Return the (X, Y) coordinate for the center point of the cell that contains the specified text.  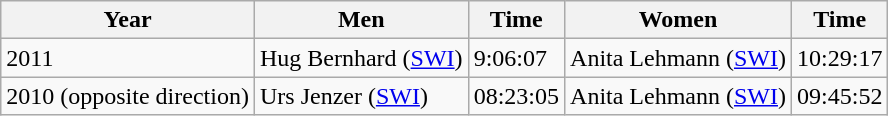
Urs Jenzer (SWI) (361, 96)
Hug Bernhard (SWI) (361, 58)
09:45:52 (840, 96)
Women (678, 20)
Men (361, 20)
08:23:05 (516, 96)
10:29:17 (840, 58)
Year (128, 20)
9:06:07 (516, 58)
2011 (128, 58)
2010 (opposite direction) (128, 96)
